Identify which cell holds the provided text, then report its [X, Y] central coordinate. 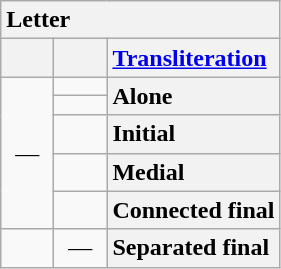
Alone [194, 96]
Transliteration [194, 58]
Separated final [194, 248]
Initial [194, 134]
Medial [194, 172]
Connected final [194, 210]
Letter [140, 20]
